From the cell containing the given text, extract its center point as (x, y) coordinate. 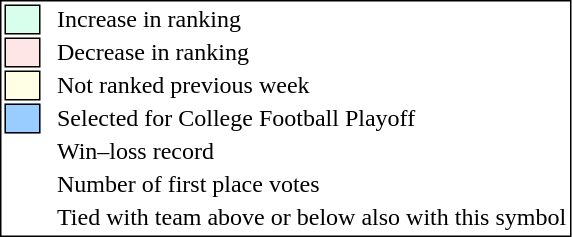
Tied with team above or below also with this symbol (312, 217)
Selected for College Football Playoff (312, 119)
Decrease in ranking (312, 53)
Win–loss record (312, 151)
Increase in ranking (312, 19)
Not ranked previous week (312, 85)
Number of first place votes (312, 185)
